Identify which cell holds the provided text, then report its (X, Y) central coordinate. 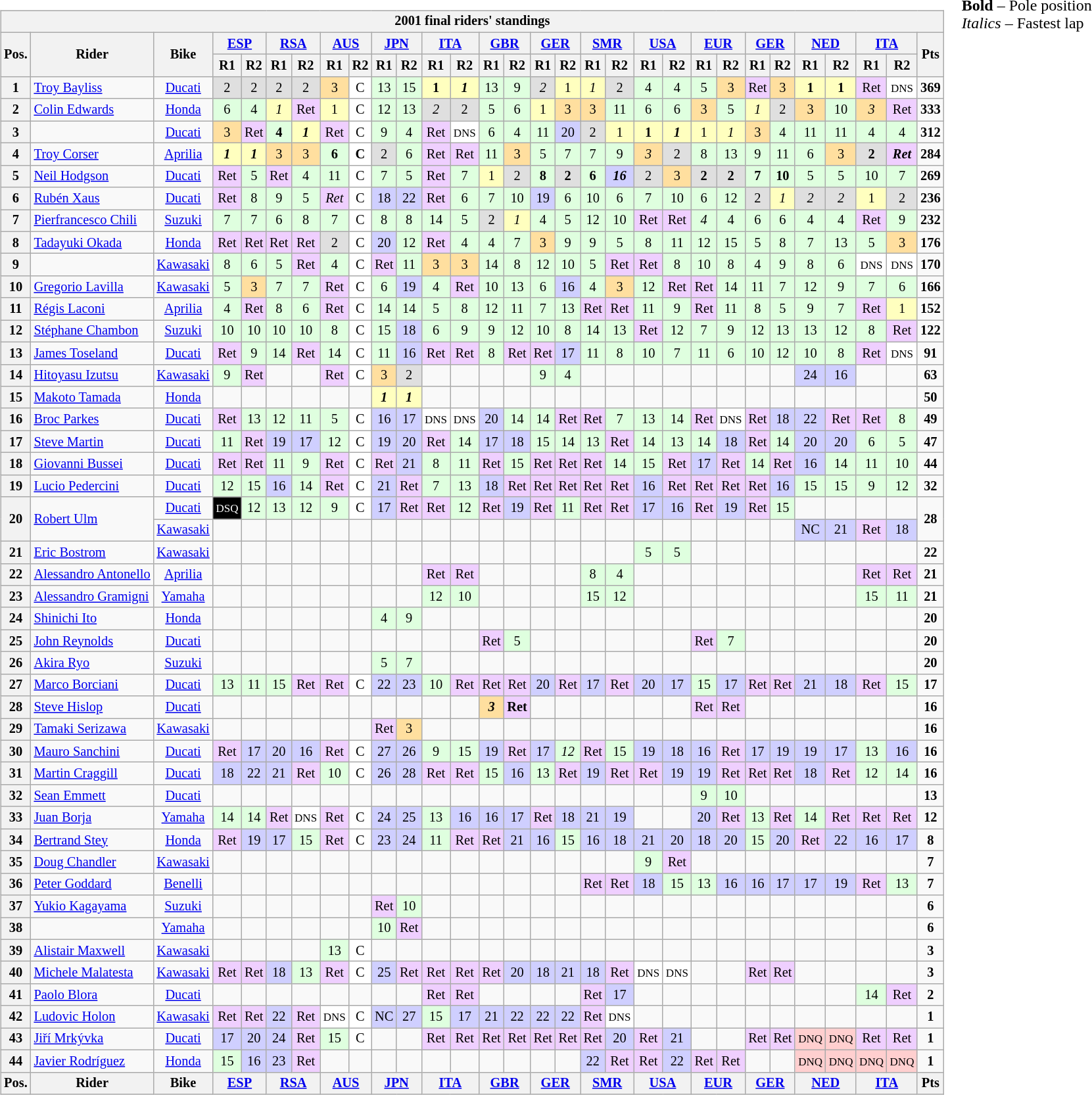
Alistair Maxwell (92, 950)
176 (930, 243)
166 (930, 287)
152 (930, 309)
50 (930, 398)
Paolo Blora (92, 995)
39 (16, 950)
236 (930, 198)
Ludovic Holon (92, 1017)
Mauro Sanchini (92, 751)
Yukio Kagayama (92, 906)
31 (16, 774)
Lucio Pedercini (92, 486)
Makoto Tamada (92, 398)
170 (930, 265)
Broc Parkes (92, 419)
Jiří Mrkývka (92, 1039)
Robert Ulm (92, 519)
Tamaki Serizawa (92, 730)
Troy Bayliss (92, 88)
49 (930, 419)
Juan Borja (92, 818)
Hitoyasu Izutsu (92, 375)
Pierfrancesco Chili (92, 221)
34 (16, 840)
Peter Goddard (92, 884)
232 (930, 221)
James Toseland (92, 353)
DSQ (227, 508)
Benelli (183, 884)
2001 final riders' standings (472, 22)
37 (16, 906)
Doug Chandler (92, 862)
33 (16, 818)
Alessandro Gramigni (92, 597)
Rubén Xaus (92, 198)
333 (930, 110)
47 (930, 442)
269 (930, 176)
284 (930, 154)
Troy Corser (92, 154)
Marco Borciani (92, 685)
42 (16, 1017)
Giovanni Bussei (92, 464)
Javier Rodríguez (92, 1061)
30 (16, 751)
40 (16, 973)
Steve Martin (92, 442)
Sean Emmett (92, 796)
Shinichi Ito (92, 618)
35 (16, 862)
43 (16, 1039)
38 (16, 929)
Eric Bostrom (92, 552)
Steve Hislop (92, 707)
Bertrand Stey (92, 840)
41 (16, 995)
Martin Craggill (92, 774)
91 (930, 353)
John Reynolds (92, 641)
Tadayuki Okada (92, 243)
36 (16, 884)
Akira Ryo (92, 663)
Michele Malatesta (92, 973)
Colin Edwards (92, 110)
Alessandro Antonello (92, 574)
Régis Laconi (92, 309)
Gregorio Lavilla (92, 287)
122 (930, 331)
29 (16, 730)
369 (930, 88)
Stéphane Chambon (92, 331)
Neil Hodgson (92, 176)
63 (930, 375)
312 (930, 132)
